Detect which cell encompasses the target text, then output its [x, y] center coordinate. 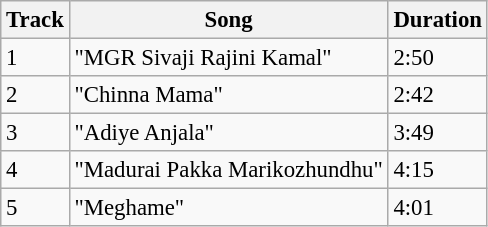
4:01 [438, 208]
Song [228, 20]
"Adiye Anjala" [228, 133]
3:49 [438, 133]
5 [35, 208]
2:50 [438, 58]
"Chinna Mama" [228, 95]
"Madurai Pakka Marikozhundhu" [228, 170]
2:42 [438, 95]
4:15 [438, 170]
"MGR Sivaji Rajini Kamal" [228, 58]
Track [35, 20]
1 [35, 58]
Duration [438, 20]
3 [35, 133]
"Meghame" [228, 208]
2 [35, 95]
4 [35, 170]
